For the text-containing cell, return its midpoint in (x, y) coordinate format. 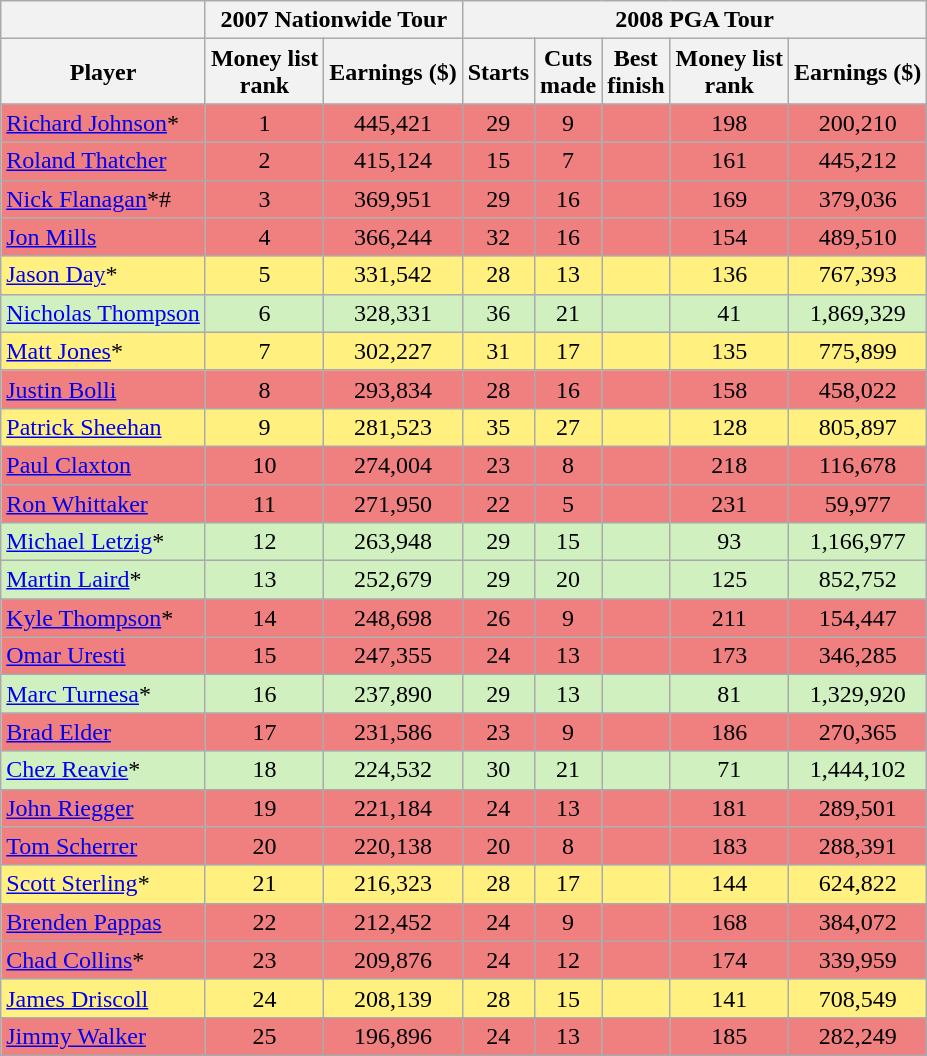
Brad Elder (104, 732)
Paul Claxton (104, 465)
775,899 (857, 351)
445,421 (393, 123)
174 (729, 960)
379,036 (857, 199)
161 (729, 161)
71 (729, 770)
274,004 (393, 465)
1,869,329 (857, 313)
169 (729, 199)
200,210 (857, 123)
Justin Bolli (104, 389)
25 (264, 1036)
141 (729, 998)
Kyle Thompson* (104, 618)
Starts (498, 72)
366,244 (393, 237)
Jason Day* (104, 275)
489,510 (857, 237)
Richard Johnson* (104, 123)
1,444,102 (857, 770)
369,951 (393, 199)
Chez Reavie* (104, 770)
Jimmy Walker (104, 1036)
Matt Jones* (104, 351)
198 (729, 123)
144 (729, 884)
216,323 (393, 884)
288,391 (857, 846)
135 (729, 351)
26 (498, 618)
415,124 (393, 161)
81 (729, 694)
208,139 (393, 998)
281,523 (393, 427)
Cutsmade (568, 72)
Ron Whittaker (104, 503)
154,447 (857, 618)
59,977 (857, 503)
1,166,977 (857, 542)
2008 PGA Tour (694, 20)
384,072 (857, 922)
220,138 (393, 846)
346,285 (857, 656)
248,698 (393, 618)
231,586 (393, 732)
805,897 (857, 427)
247,355 (393, 656)
339,959 (857, 960)
624,822 (857, 884)
Scott Sterling* (104, 884)
11 (264, 503)
173 (729, 656)
196,896 (393, 1036)
282,249 (857, 1036)
30 (498, 770)
852,752 (857, 580)
Player (104, 72)
128 (729, 427)
154 (729, 237)
218 (729, 465)
211 (729, 618)
186 (729, 732)
224,532 (393, 770)
289,501 (857, 808)
708,549 (857, 998)
221,184 (393, 808)
302,227 (393, 351)
293,834 (393, 389)
271,950 (393, 503)
263,948 (393, 542)
125 (729, 580)
Marc Turnesa* (104, 694)
1,329,920 (857, 694)
Jon Mills (104, 237)
Chad Collins* (104, 960)
James Driscoll (104, 998)
Michael Letzig* (104, 542)
Tom Scherrer (104, 846)
41 (729, 313)
27 (568, 427)
19 (264, 808)
212,452 (393, 922)
158 (729, 389)
237,890 (393, 694)
18 (264, 770)
Roland Thatcher (104, 161)
209,876 (393, 960)
181 (729, 808)
31 (498, 351)
767,393 (857, 275)
116,678 (857, 465)
231 (729, 503)
252,679 (393, 580)
6 (264, 313)
Martin Laird* (104, 580)
35 (498, 427)
185 (729, 1036)
Patrick Sheehan (104, 427)
93 (729, 542)
328,331 (393, 313)
2 (264, 161)
10 (264, 465)
183 (729, 846)
2007 Nationwide Tour (334, 20)
4 (264, 237)
36 (498, 313)
Brenden Pappas (104, 922)
Nicholas Thompson (104, 313)
14 (264, 618)
Omar Uresti (104, 656)
1 (264, 123)
Nick Flanagan*# (104, 199)
136 (729, 275)
458,022 (857, 389)
168 (729, 922)
Bestfinish (636, 72)
445,212 (857, 161)
John Riegger (104, 808)
32 (498, 237)
270,365 (857, 732)
331,542 (393, 275)
3 (264, 199)
